From the cell containing the given text, extract its center point as [X, Y] coordinate. 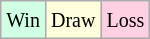
Draw [72, 20]
Loss [126, 20]
Win [24, 20]
